Capture the cell that displays the provided text and extract its (x, y) central coordinate. 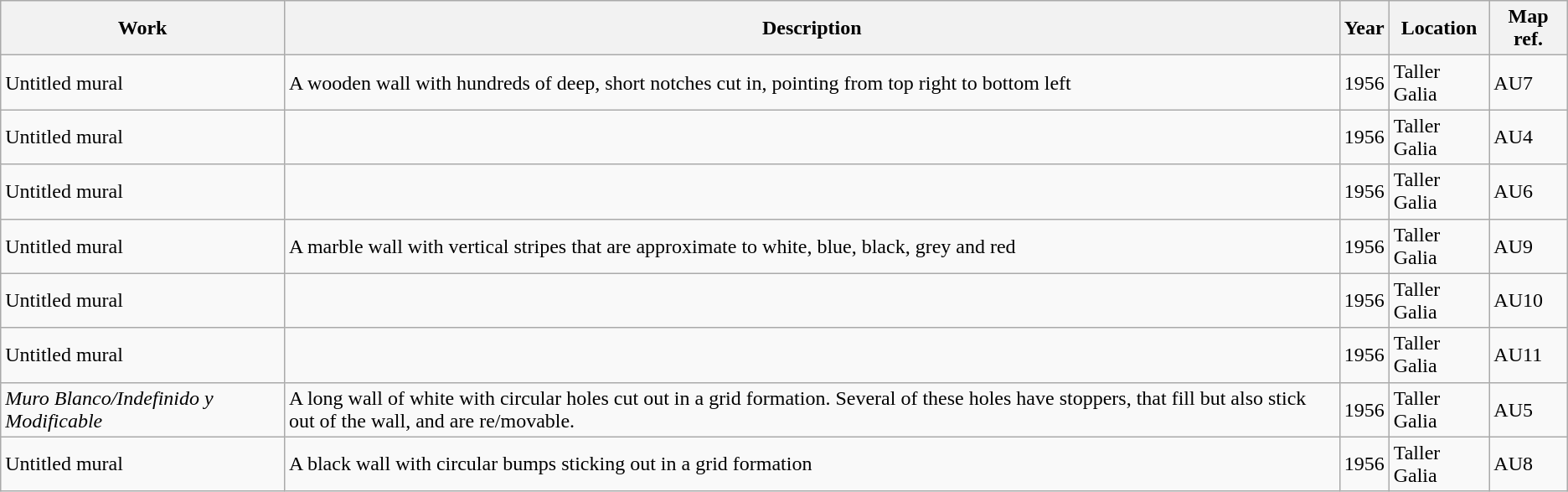
A black wall with circular bumps sticking out in a grid formation (812, 464)
A marble wall with vertical stripes that are approximate to white, blue, black, grey and red (812, 246)
Location (1439, 28)
Description (812, 28)
Muro Blanco/Indefinido y Modificable (142, 409)
AU4 (1528, 137)
AU9 (1528, 246)
AU11 (1528, 355)
AU5 (1528, 409)
A wooden wall with hundreds of deep, short notches cut in, pointing from top right to bottom left (812, 82)
AU10 (1528, 300)
AU6 (1528, 191)
AU7 (1528, 82)
Year (1364, 28)
Work (142, 28)
Map ref. (1528, 28)
AU8 (1528, 464)
